Return the (X, Y) coordinate for the center point of the cell that contains the specified text.  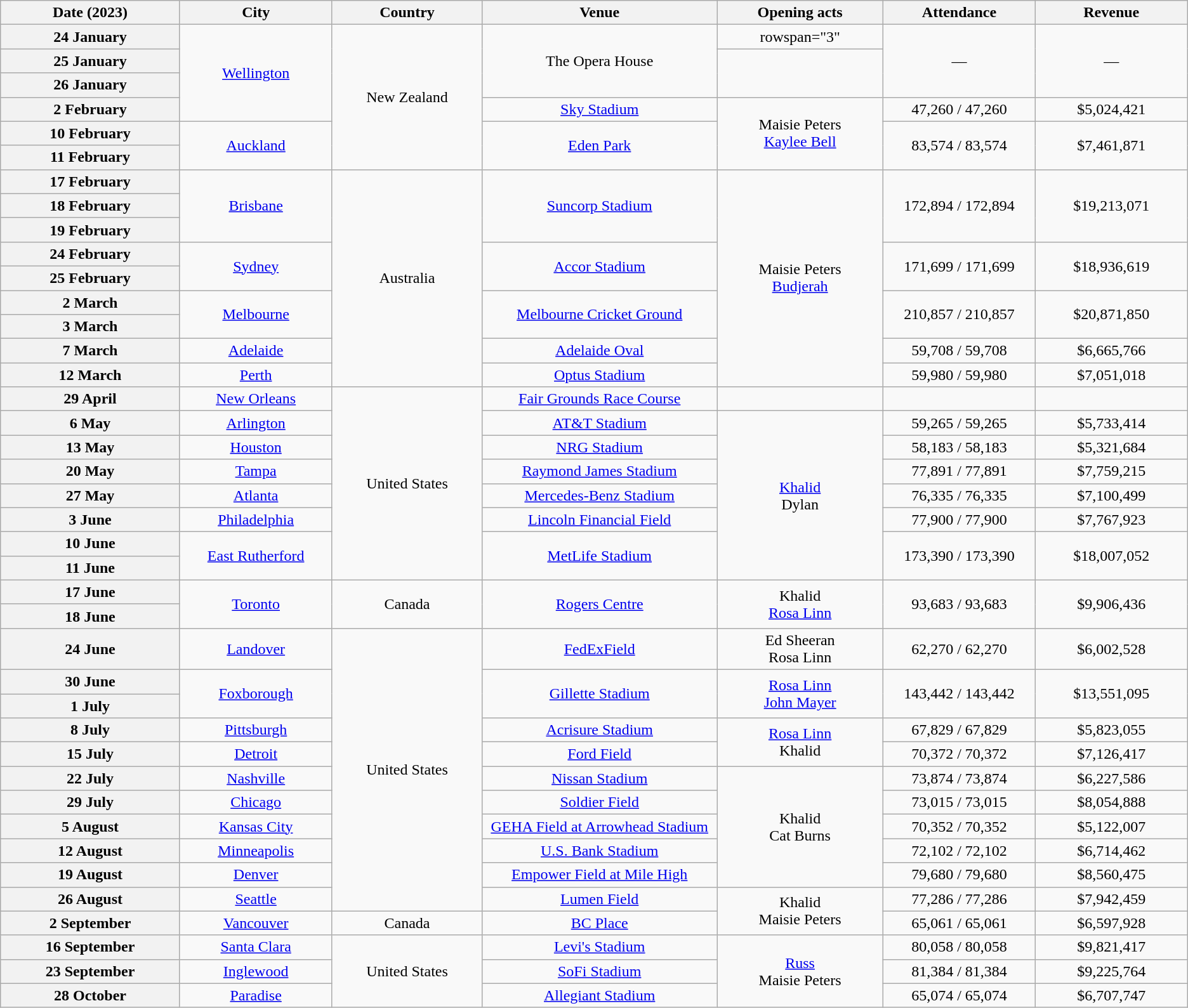
$13,551,095 (1111, 693)
29 April (90, 399)
rowspan="3" (800, 37)
19 August (90, 875)
Raymond James Stadium (600, 471)
Maisie Peters Budjerah (800, 278)
Australia (407, 278)
$7,126,417 (1111, 754)
$8,560,475 (1111, 875)
2 September (90, 923)
17 June (90, 592)
10 February (90, 133)
Melbourne (256, 315)
$5,122,007 (1111, 827)
MetLife Stadium (600, 556)
18 February (90, 206)
20 May (90, 471)
Levi's Stadium (600, 947)
The Opera House (600, 61)
East Rutherford (256, 556)
25 January (90, 61)
Kansas City (256, 827)
$7,767,923 (1111, 520)
Philadelphia (256, 520)
7 March (90, 351)
79,680 / 79,680 (960, 875)
KhalidRosa Linn (800, 604)
18 June (90, 616)
Paradise (256, 995)
Mercedes-Benz Stadium (600, 495)
Sky Stadium (600, 109)
77,900 / 77,900 (960, 520)
59,980 / 59,980 (960, 375)
59,708 / 59,708 (960, 351)
19 February (90, 230)
BC Place (600, 923)
65,061 / 65,061 (960, 923)
Seattle (256, 899)
172,894 / 172,894 (960, 206)
$5,823,055 (1111, 730)
171,699 / 171,699 (960, 266)
Pittsburgh (256, 730)
Brisbane (256, 206)
KhalidMaisie Peters (800, 911)
Lumen Field (600, 899)
83,574 / 83,574 (960, 145)
81,384 / 81,384 (960, 971)
$7,942,459 (1111, 899)
Chicago (256, 802)
Soldier Field (600, 802)
$20,871,850 (1111, 315)
24 June (90, 648)
$5,733,414 (1111, 423)
67,829 / 67,829 (960, 730)
8 July (90, 730)
28 October (90, 995)
Auckland (256, 145)
15 July (90, 754)
Vancouver (256, 923)
27 May (90, 495)
Atlanta (256, 495)
143,442 / 143,442 (960, 693)
Wellington (256, 73)
Sydney (256, 266)
$5,024,421 (1111, 109)
SoFi Stadium (600, 971)
Revenue (1111, 13)
29 July (90, 802)
City (256, 13)
2 March (90, 303)
Venue (600, 13)
Suncorp Stadium (600, 206)
Attendance (960, 13)
$7,051,018 (1111, 375)
73,874 / 73,874 (960, 778)
16 September (90, 947)
Opening acts (800, 13)
25 February (90, 278)
Fair Grounds Race Course (600, 399)
11 June (90, 568)
Date (2023) (90, 13)
Perth (256, 375)
12 March (90, 375)
$9,821,417 (1111, 947)
$6,002,528 (1111, 648)
Gillette Stadium (600, 693)
$7,100,499 (1111, 495)
Nashville (256, 778)
KhalidDylan (800, 495)
RussMaisie Peters (800, 971)
$6,707,747 (1111, 995)
$6,227,586 (1111, 778)
26 August (90, 899)
Lincoln Financial Field (600, 520)
$9,225,764 (1111, 971)
Rosa LinnJohn Mayer (800, 693)
Adelaide (256, 351)
2 February (90, 109)
Rosa LinnKhalid (800, 742)
Toronto (256, 604)
Nissan Stadium (600, 778)
Eden Park (600, 145)
Rogers Centre (600, 604)
Inglewood (256, 971)
Accor Stadium (600, 266)
$18,936,619 (1111, 266)
Ed SheeranRosa Linn (800, 648)
Detroit (256, 754)
$19,213,071 (1111, 206)
$6,714,462 (1111, 851)
NRG Stadium (600, 447)
58,183 / 58,183 (960, 447)
3 March (90, 327)
Country (407, 13)
Allegiant Stadium (600, 995)
24 February (90, 254)
77,891 / 77,891 (960, 471)
1 July (90, 706)
59,265 / 59,265 (960, 423)
173,390 / 173,390 (960, 556)
Ford Field (600, 754)
65,074 / 65,074 (960, 995)
Houston (256, 447)
U.S. Bank Stadium (600, 851)
Optus Stadium (600, 375)
Denver (256, 875)
$6,665,766 (1111, 351)
New Orleans (256, 399)
30 June (90, 681)
Landover (256, 648)
17 February (90, 181)
$18,007,052 (1111, 556)
AT&T Stadium (600, 423)
62,270 / 62,270 (960, 648)
$8,054,888 (1111, 802)
80,058 / 80,058 (960, 947)
GEHA Field at Arrowhead Stadium (600, 827)
210,857 / 210,857 (960, 315)
22 July (90, 778)
77,286 / 77,286 (960, 899)
KhalidCat Burns (800, 827)
10 June (90, 544)
12 August (90, 851)
93,683 / 93,683 (960, 604)
24 January (90, 37)
72,102 / 72,102 (960, 851)
$7,759,215 (1111, 471)
Maisie Peters Kaylee Bell (800, 133)
Melbourne Cricket Ground (600, 315)
70,372 / 70,372 (960, 754)
47,260 / 47,260 (960, 109)
6 May (90, 423)
Acrisure Stadium (600, 730)
13 May (90, 447)
23 September (90, 971)
26 January (90, 85)
Empower Field at Mile High (600, 875)
5 August (90, 827)
$6,597,928 (1111, 923)
FedExField (600, 648)
3 June (90, 520)
73,015 / 73,015 (960, 802)
New Zealand (407, 97)
70,352 / 70,352 (960, 827)
Foxborough (256, 693)
Santa Clara (256, 947)
$7,461,871 (1111, 145)
11 February (90, 157)
Minneapolis (256, 851)
Adelaide Oval (600, 351)
$9,906,436 (1111, 604)
Arlington (256, 423)
$5,321,684 (1111, 447)
76,335 / 76,335 (960, 495)
Tampa (256, 471)
